Detect which cell encompasses the target text, then output its (x, y) center coordinate. 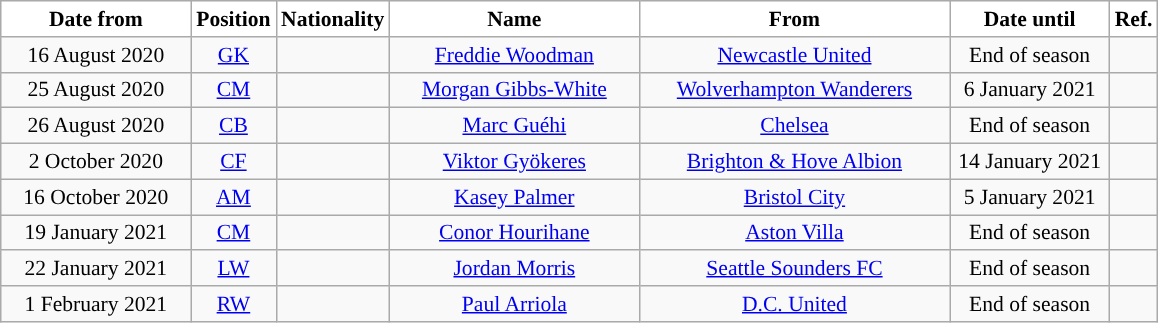
Freddie Woodman (514, 55)
Date until (1030, 19)
Paul Arriola (514, 304)
Nationality (332, 19)
Name (514, 19)
Aston Villa (794, 233)
Position (234, 19)
16 October 2020 (96, 197)
Kasey Palmer (514, 197)
26 August 2020 (96, 126)
Wolverhampton Wanderers (794, 90)
Marc Guéhi (514, 126)
Chelsea (794, 126)
Ref. (1134, 19)
Brighton & Hove Albion (794, 162)
6 January 2021 (1030, 90)
19 January 2021 (96, 233)
Morgan Gibbs-White (514, 90)
Seattle Sounders FC (794, 269)
Conor Hourihane (514, 233)
14 January 2021 (1030, 162)
D.C. United (794, 304)
Jordan Morris (514, 269)
LW (234, 269)
Newcastle United (794, 55)
CF (234, 162)
CB (234, 126)
5 January 2021 (1030, 197)
22 January 2021 (96, 269)
GK (234, 55)
16 August 2020 (96, 55)
RW (234, 304)
From (794, 19)
Date from (96, 19)
2 October 2020 (96, 162)
Bristol City (794, 197)
1 February 2021 (96, 304)
25 August 2020 (96, 90)
AM (234, 197)
Viktor Gyökeres (514, 162)
